Determine the [X, Y] coordinate at the center of the cell enclosing the given text.  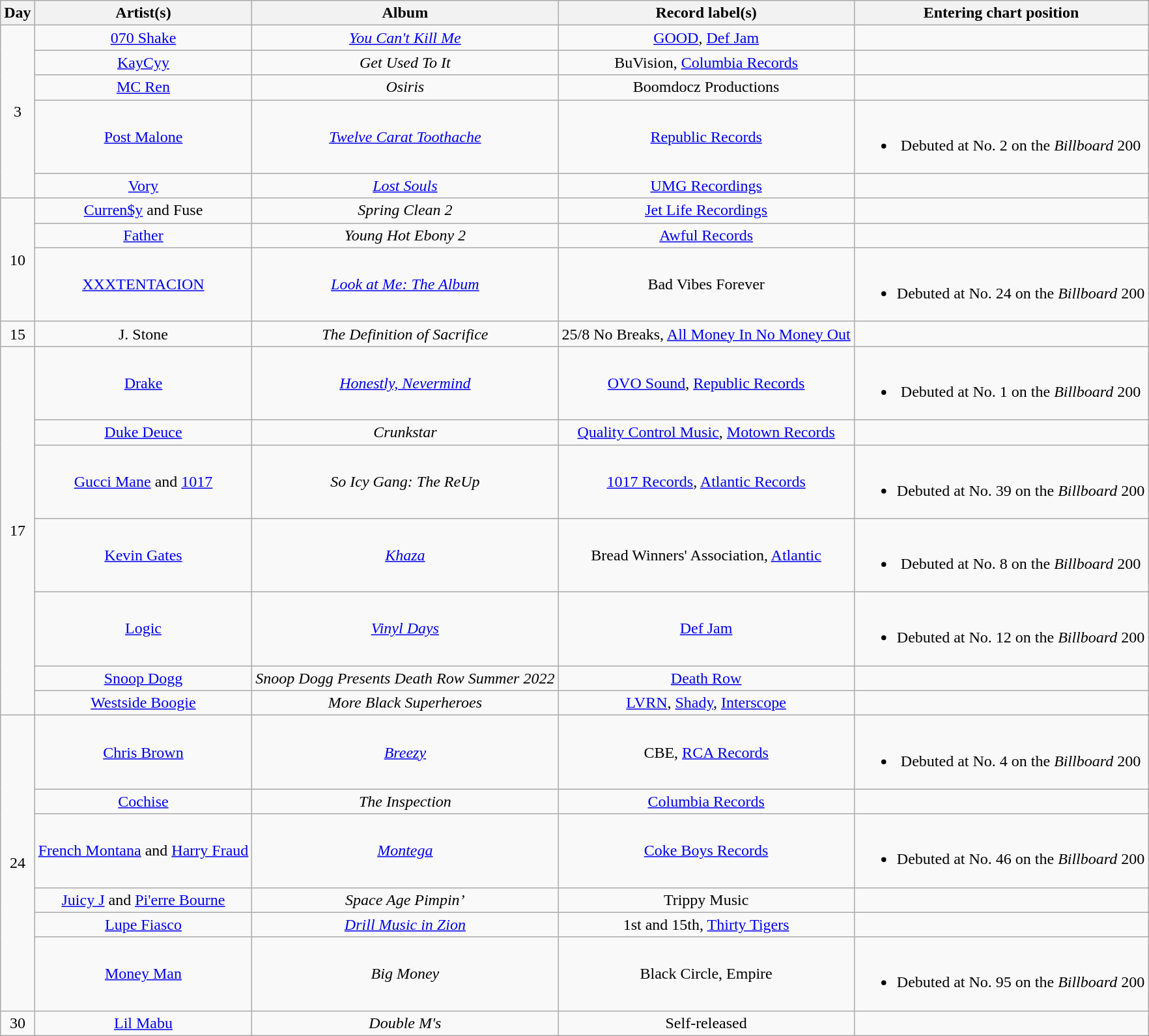
Coke Boys Records [706, 851]
Drake [143, 383]
070 Shake [143, 38]
Father [143, 235]
The Definition of Sacrifice [405, 334]
Debuted at No. 12 on the Billboard 200 [1000, 629]
Record label(s) [706, 13]
Space Age Pimpin’ [405, 900]
1st and 15th, Thirty Tigers [706, 925]
Trippy Music [706, 900]
Def Jam [706, 629]
Vinyl Days [405, 629]
Spring Clean 2 [405, 210]
OVO Sound, Republic Records [706, 383]
24 [18, 863]
Crunkstar [405, 432]
3 [18, 112]
Debuted at No. 2 on the Billboard 200 [1000, 137]
Lil Mabu [143, 1023]
MC Ren [143, 87]
Jet Life Recordings [706, 210]
Death Row [706, 678]
Quality Control Music, Motown Records [706, 432]
Gucci Mane and 1017 [143, 481]
Get Used To It [405, 63]
BuVision, Columbia Records [706, 63]
Debuted at No. 46 on the Billboard 200 [1000, 851]
Kevin Gates [143, 555]
More Black Superheroes [405, 703]
Westside Boogie [143, 703]
Awful Records [706, 235]
Debuted at No. 24 on the Billboard 200 [1000, 284]
Lost Souls [405, 186]
30 [18, 1023]
Columbia Records [706, 801]
Debuted at No. 4 on the Billboard 200 [1000, 752]
Breezy [405, 752]
Post Malone [143, 137]
Artist(s) [143, 13]
10 [18, 259]
Duke Deuce [143, 432]
Lupe Fiasco [143, 925]
J. Stone [143, 334]
The Inspection [405, 801]
25/8 No Breaks, All Money In No Money Out [706, 334]
Debuted at No. 1 on the Billboard 200 [1000, 383]
UMG Recordings [706, 186]
Vory [143, 186]
Snoop Dogg [143, 678]
Drill Music in Zion [405, 925]
Look at Me: The Album [405, 284]
Debuted at No. 39 on the Billboard 200 [1000, 481]
Boomdocz Productions [706, 87]
Snoop Dogg Presents Death Row Summer 2022 [405, 678]
Khaza [405, 555]
17 [18, 530]
1017 Records, Atlantic Records [706, 481]
So Icy Gang: The ReUp [405, 481]
XXXTENTACION [143, 284]
Cochise [143, 801]
Bread Winners' Association, Atlantic [706, 555]
Osiris [405, 87]
Logic [143, 629]
15 [18, 334]
Debuted at No. 8 on the Billboard 200 [1000, 555]
Republic Records [706, 137]
French Montana and Harry Fraud [143, 851]
Self-released [706, 1023]
Young Hot Ebony 2 [405, 235]
CBE, RCA Records [706, 752]
Money Man [143, 973]
Double M's [405, 1023]
Juicy J and Pi'erre Bourne [143, 900]
Honestly, Nevermind [405, 383]
LVRN, Shady, Interscope [706, 703]
Black Circle, Empire [706, 973]
Debuted at No. 95 on the Billboard 200 [1000, 973]
Chris Brown [143, 752]
Entering chart position [1000, 13]
You Can't Kill Me [405, 38]
Big Money [405, 973]
GOOD, Def Jam [706, 38]
Day [18, 13]
KayCyy [143, 63]
Album [405, 13]
Bad Vibes Forever [706, 284]
Curren$y and Fuse [143, 210]
Montega [405, 851]
Twelve Carat Toothache [405, 137]
